Capture the cell that displays the provided text and extract its [X, Y] central coordinate. 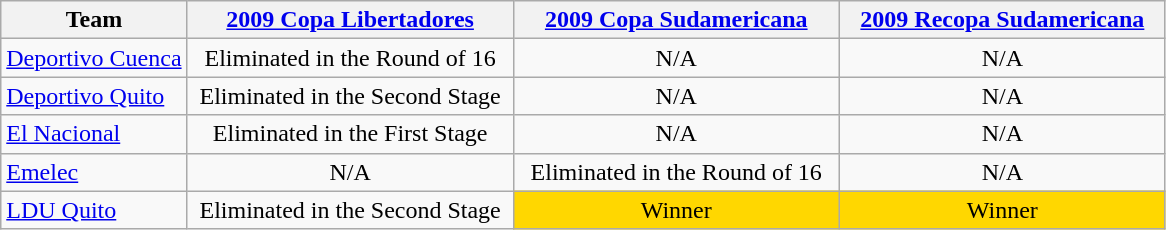
Eliminated in the First Stage [350, 134]
2009 Copa Libertadores [350, 20]
Emelec [94, 172]
LDU Quito [94, 210]
2009 Copa Sudamericana [676, 20]
El Nacional [94, 134]
Deportivo Quito [94, 96]
2009 Recopa Sudamericana [1002, 20]
Team [94, 20]
Deportivo Cuenca [94, 58]
